Output the (X, Y) coordinate of the center of the cell containing the given text.  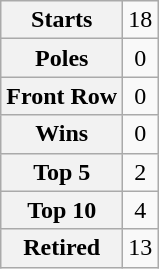
Poles (62, 58)
Retired (62, 248)
Top 10 (62, 210)
13 (140, 248)
Starts (62, 20)
18 (140, 20)
Front Row (62, 96)
Wins (62, 134)
Top 5 (62, 172)
4 (140, 210)
2 (140, 172)
